Return [X, Y] of the center of cell containing provided text 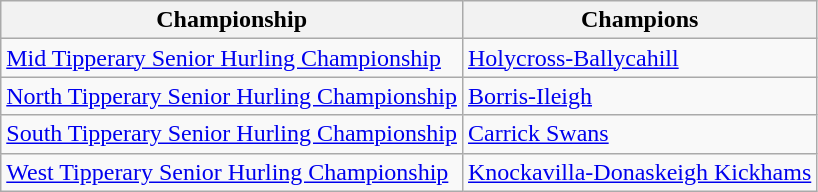
Championship [232, 20]
West Tipperary Senior Hurling Championship [232, 172]
Carrick Swans [639, 134]
Mid Tipperary Senior Hurling Championship [232, 58]
Holycross-Ballycahill [639, 58]
South Tipperary Senior Hurling Championship [232, 134]
North Tipperary Senior Hurling Championship [232, 96]
Borris-Ileigh [639, 96]
Champions [639, 20]
Knockavilla-Donaskeigh Kickhams [639, 172]
